From the cell containing the given text, extract its center point as [X, Y] coordinate. 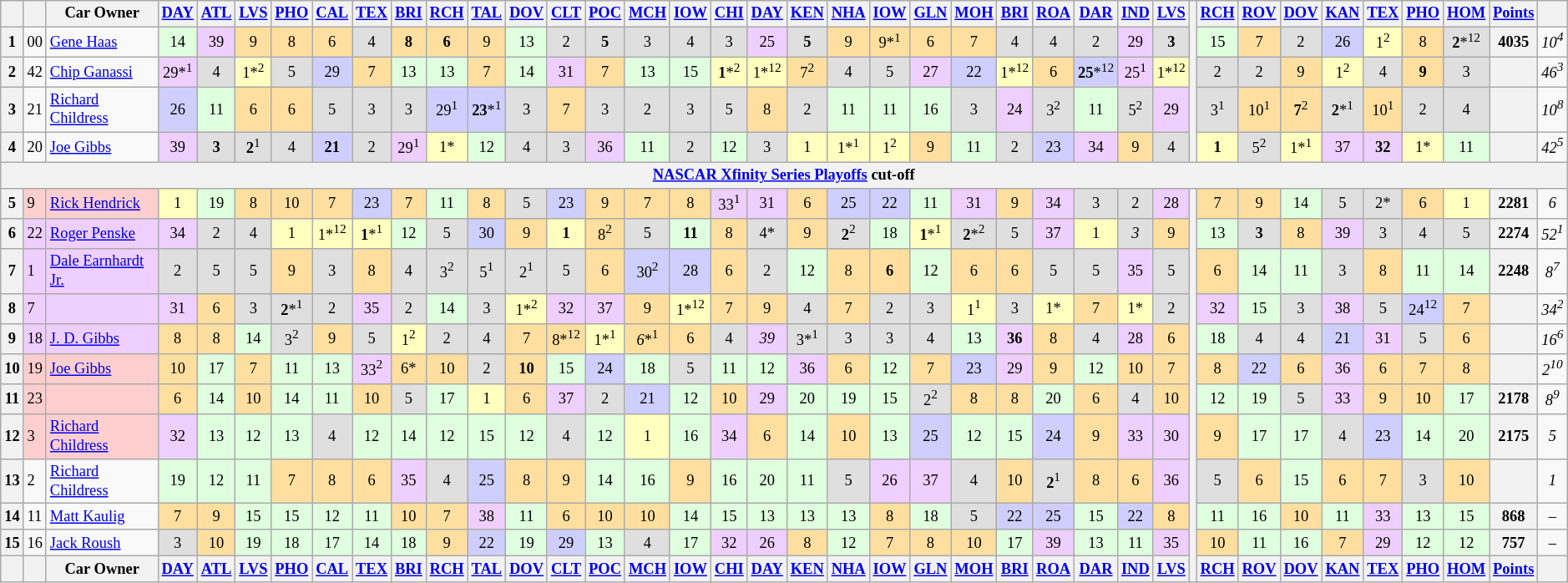
9*1 [890, 42]
00 [35, 42]
2412 [1423, 309]
87 [1553, 271]
331 [729, 204]
210 [1553, 369]
Gene Haas [102, 42]
Chip Ganassi [102, 72]
342 [1553, 309]
29*1 [177, 72]
NASCAR Xfinity Series Playoffs cut-off [784, 175]
42 [35, 72]
521 [1553, 234]
4* [766, 234]
868 [1514, 516]
6*1 [647, 339]
Matt Kaulig [102, 516]
82 [605, 234]
Dale Earnhardt Jr. [102, 271]
2248 [1514, 271]
3*1 [807, 339]
2*2 [974, 234]
2274 [1514, 234]
2* [1383, 204]
2178 [1514, 399]
6* [408, 369]
Rick Hendrick [102, 204]
23*1 [486, 109]
89 [1553, 399]
463 [1553, 72]
302 [647, 271]
108 [1553, 109]
J. D. Gibbs [102, 339]
104 [1553, 42]
251 [1136, 72]
2175 [1514, 437]
757 [1514, 543]
51 [486, 271]
Roger Penske [102, 234]
4035 [1514, 42]
2*12 [1466, 42]
8*12 [566, 339]
166 [1553, 339]
332 [372, 369]
Jack Roush [102, 543]
27 [930, 72]
2281 [1514, 204]
25*12 [1096, 72]
425 [1553, 147]
